Determine the (x, y) coordinate at the center of the cell enclosing the given text.  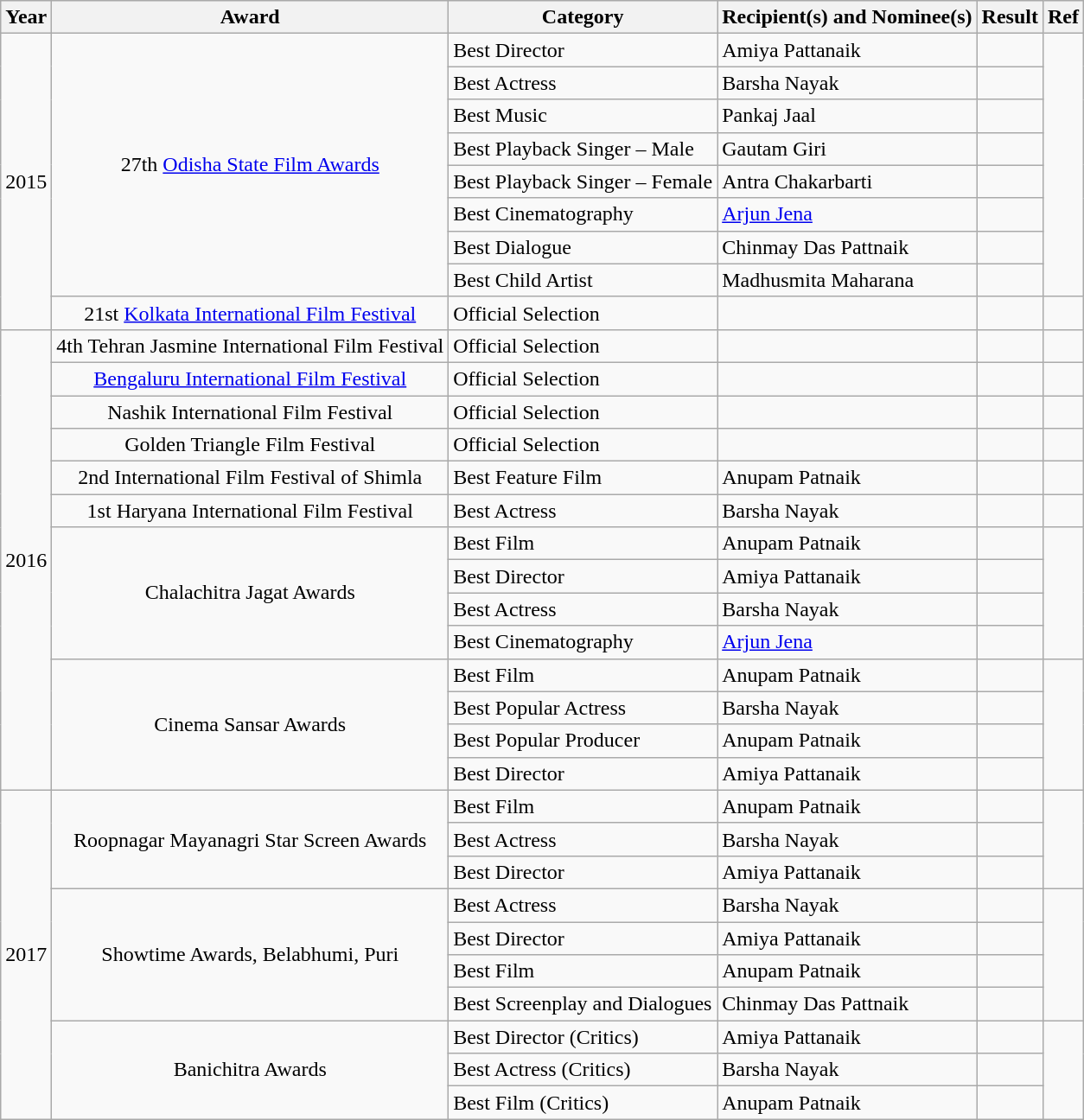
Bengaluru International Film Festival (251, 379)
Banichitra Awards (251, 1070)
Best Dialogue (583, 247)
Category (583, 17)
Cinema Sansar Awards (251, 724)
Recipient(s) and Nominee(s) (847, 17)
2017 (26, 954)
Best Music (583, 116)
Year (26, 17)
Showtime Awards, Belabhumi, Puri (251, 954)
Award (251, 17)
Best Feature Film (583, 478)
Antra Chakarbarti (847, 181)
Best Director (Critics) (583, 1037)
Best Screenplay and Dialogues (583, 1004)
2016 (26, 560)
Nashik International Film Festival (251, 412)
2nd International Film Festival of Shimla (251, 478)
Best Popular Actress (583, 708)
Gautam Giri (847, 149)
4th Tehran Jasmine International Film Festival (251, 346)
Result (1010, 17)
1st Haryana International Film Festival (251, 511)
Best Playback Singer – Male (583, 149)
2015 (26, 181)
Pankaj Jaal (847, 116)
Chalachitra Jagat Awards (251, 593)
Best Film (Critics) (583, 1103)
21st Kolkata International Film Festival (251, 313)
27th Odisha State Film Awards (251, 165)
Best Popular Producer (583, 741)
Golden Triangle Film Festival (251, 445)
Best Child Artist (583, 280)
Roopnagar Mayanagri Star Screen Awards (251, 839)
Madhusmita Maharana (847, 280)
Best Actress (Critics) (583, 1070)
Ref (1063, 17)
Best Playback Singer – Female (583, 181)
